From the cell containing the given text, extract its center point as [X, Y] coordinate. 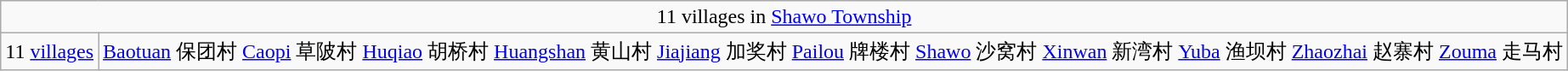
11 villages [49, 51]
Baotuan 保团村 Caopi 草陂村 Huqiao 胡桥村 Huangshan 黄山村 Jiajiang 加奖村 Pailou 牌楼村 Shawo 沙窝村 Xinwan 新湾村 Yuba 渔坝村 Zhaozhai 赵寨村 Zouma 走马村 [833, 51]
11 villages in Shawo Township [784, 17]
